Provide the [X, Y] coordinate of the cell's center where the given text is located.  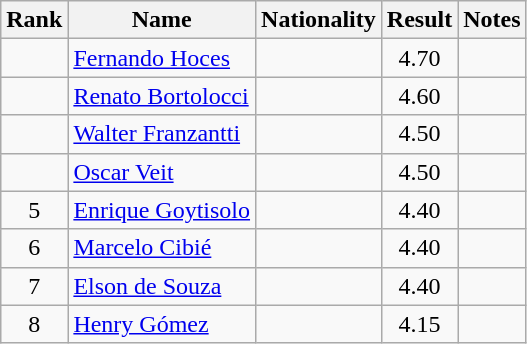
Fernando Hoces [162, 58]
5 [34, 210]
Walter Franzantti [162, 134]
Henry Gómez [162, 324]
Enrique Goytisolo [162, 210]
Nationality [319, 20]
7 [34, 286]
Rank [34, 20]
8 [34, 324]
Name [162, 20]
Notes [492, 20]
Renato Bortolocci [162, 96]
Marcelo Cibié [162, 248]
Elson de Souza [162, 286]
Oscar Veit [162, 172]
Result [419, 20]
4.70 [419, 58]
4.15 [419, 324]
6 [34, 248]
4.60 [419, 96]
